Return the (X, Y) coordinate for the center point of the cell that contains the specified text.  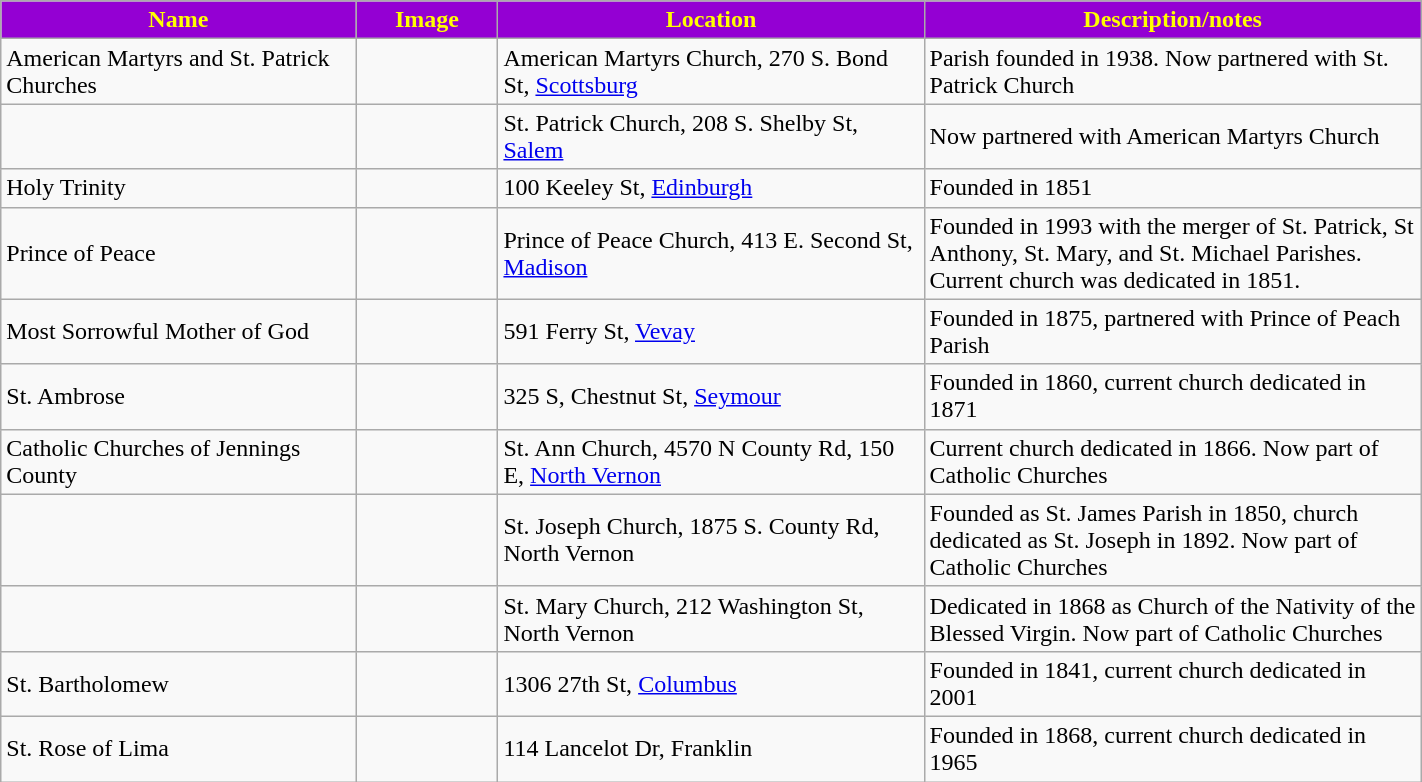
Now partnered with American Martyrs Church (1172, 136)
Founded in 1841, current church dedicated in 2001 (1172, 684)
Location (711, 20)
Founded in 1875, partnered with Prince of Peach Parish (1172, 332)
Founded as St. James Parish in 1850, church dedicated as St. Joseph in 1892. Now part of Catholic Churches (1172, 540)
St. Joseph Church, 1875 S. County Rd, North Vernon (711, 540)
American Martyrs Church, 270 S. Bond St, Scottsburg (711, 72)
Prince of Peace (178, 253)
St. Bartholomew (178, 684)
Founded in 1851 (1172, 188)
St. Ann Church, 4570 N County Rd, 150 E, North Vernon (711, 462)
Founded in 1868, current church dedicated in 1965 (1172, 748)
1306 27th St, Columbus (711, 684)
Parish founded in 1938. Now partnered with St. Patrick Church (1172, 72)
Dedicated in 1868 as Church of the Nativity of the Blessed Virgin. Now part of Catholic Churches (1172, 618)
St. Patrick Church, 208 S. Shelby St, Salem (711, 136)
Catholic Churches of Jennings County (178, 462)
St. Mary Church, 212 Washington St, North Vernon (711, 618)
Founded in 1993 with the merger of St. Patrick, St Anthony, St. Mary, and St. Michael Parishes. Current church was dedicated in 1851. (1172, 253)
114 Lancelot Dr, Franklin (711, 748)
Description/notes (1172, 20)
Current church dedicated in 1866. Now part of Catholic Churches (1172, 462)
St. Ambrose (178, 396)
American Martyrs and St. Patrick Churches (178, 72)
Name (178, 20)
100 Keeley St, Edinburgh (711, 188)
Prince of Peace Church, 413 E. Second St, Madison (711, 253)
325 S, Chestnut St, Seymour (711, 396)
St. Rose of Lima (178, 748)
591 Ferry St, Vevay (711, 332)
Image (427, 20)
Founded in 1860, current church dedicated in 1871 (1172, 396)
Most Sorrowful Mother of God (178, 332)
Holy Trinity (178, 188)
